Return [x, y] of the center of cell containing provided text 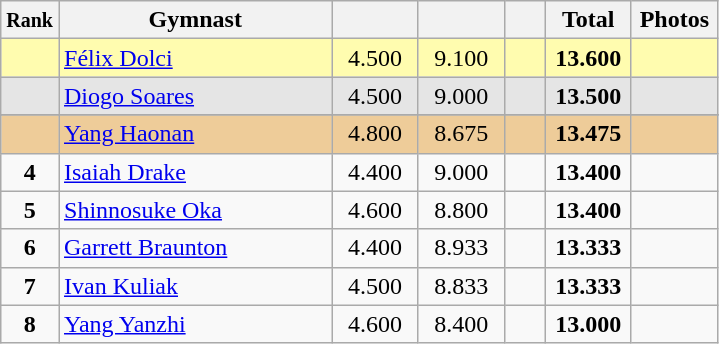
13.000 [588, 324]
Diogo Soares [195, 96]
Gymnast [195, 20]
8.833 [461, 286]
Total [588, 20]
Yang Haonan [195, 134]
8.933 [461, 248]
5 [30, 210]
6 [30, 248]
Isaiah Drake [195, 172]
4.800 [375, 134]
8 [30, 324]
8.675 [461, 134]
13.475 [588, 134]
13.500 [588, 96]
Yang Yanzhi [195, 324]
Rank [30, 20]
13.600 [588, 58]
8.400 [461, 324]
Garrett Braunton [195, 248]
4 [30, 172]
8.800 [461, 210]
Shinnosuke Oka [195, 210]
Ivan Kuliak [195, 286]
Photos [674, 20]
Félix Dolci [195, 58]
9.100 [461, 58]
7 [30, 286]
